For the text-containing cell, return its midpoint in [x, y] coordinate format. 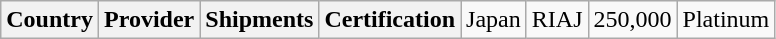
RIAJ [557, 20]
Shipments [260, 20]
Country [50, 20]
Provider [148, 20]
Japan [494, 20]
Platinum [726, 20]
Certification [390, 20]
250,000 [632, 20]
